For the text-containing cell, return its midpoint in (X, Y) coordinate format. 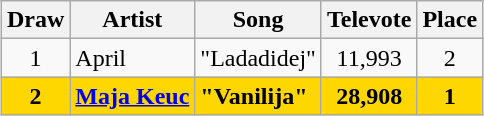
Song (258, 20)
Draw (35, 20)
April (132, 58)
28,908 (368, 96)
Place (450, 20)
"Vanilija" (258, 96)
Televote (368, 20)
Artist (132, 20)
"Ladadidej" (258, 58)
11,993 (368, 58)
Maja Keuc (132, 96)
